Extract the [x, y] coordinate from the center of the cell holding the provided text.  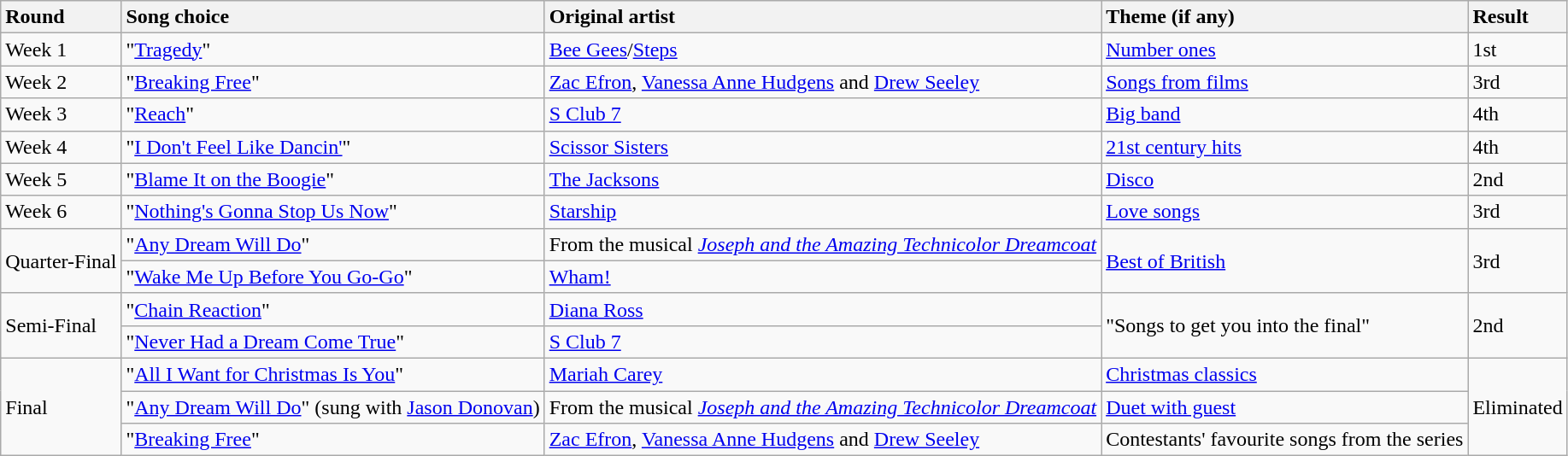
Mariah Carey [822, 374]
Week 5 [62, 179]
"Tragedy" [333, 50]
Quarter-Final [62, 260]
Eliminated [1518, 406]
Theme (if any) [1285, 17]
Love songs [1285, 212]
1st [1518, 50]
"Reach" [333, 114]
Song choice [333, 17]
Week 3 [62, 114]
"Nothing's Gonna Stop Us Now" [333, 212]
Bee Gees/Steps [822, 50]
Big band [1285, 114]
Week 1 [62, 50]
"Any Dream Will Do" [333, 244]
Contestants' favourite songs from the series [1285, 440]
Diana Ross [822, 309]
Week 6 [62, 212]
Best of British [1285, 260]
Final [62, 406]
Starship [822, 212]
Round [62, 17]
Week 4 [62, 147]
"All I Want for Christmas Is You" [333, 374]
Wham! [822, 277]
The Jacksons [822, 179]
"Songs to get you into the final" [1285, 325]
"I Don't Feel Like Dancin'" [333, 147]
Week 2 [62, 82]
Scissor Sisters [822, 147]
Original artist [822, 17]
"Never Had a Dream Come True" [333, 342]
Result [1518, 17]
"Blame It on the Boogie" [333, 179]
"Chain Reaction" [333, 309]
Disco [1285, 179]
Christmas classics [1285, 374]
Duet with guest [1285, 407]
Semi-Final [62, 325]
"Wake Me Up Before You Go-Go" [333, 277]
Songs from films [1285, 82]
"Any Dream Will Do" (sung with Jason Donovan) [333, 407]
Number ones [1285, 50]
21st century hits [1285, 147]
